Scan for the cell matching the given text and deliver its (X, Y) coordinate at center. 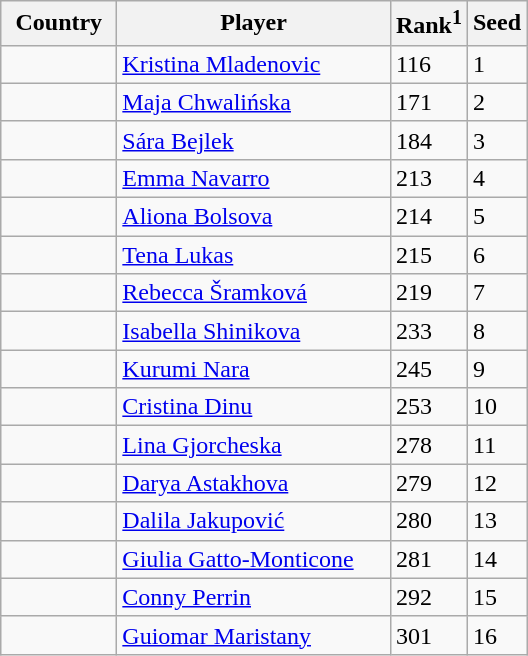
278 (428, 445)
Seed (496, 24)
Cristina Dinu (254, 407)
Emma Navarro (254, 178)
215 (428, 255)
279 (428, 483)
1 (496, 64)
116 (428, 64)
8 (496, 331)
233 (428, 331)
4 (496, 178)
16 (496, 635)
9 (496, 369)
Giulia Gatto-Monticone (254, 559)
10 (496, 407)
14 (496, 559)
7 (496, 293)
Dalila Jakupović (254, 521)
281 (428, 559)
Rebecca Šramková (254, 293)
Isabella Shinikova (254, 331)
Lina Gjorcheska (254, 445)
245 (428, 369)
Guiomar Maristany (254, 635)
292 (428, 597)
Aliona Bolsova (254, 217)
301 (428, 635)
253 (428, 407)
Sára Bejlek (254, 140)
Player (254, 24)
Kristina Mladenovic (254, 64)
11 (496, 445)
Country (59, 24)
Darya Astakhova (254, 483)
Maja Chwalińska (254, 102)
6 (496, 255)
184 (428, 140)
Rank1 (428, 24)
13 (496, 521)
280 (428, 521)
Kurumi Nara (254, 369)
15 (496, 597)
2 (496, 102)
Conny Perrin (254, 597)
219 (428, 293)
3 (496, 140)
171 (428, 102)
213 (428, 178)
12 (496, 483)
5 (496, 217)
214 (428, 217)
Tena Lukas (254, 255)
